Extract the (x, y) coordinate from the center of the cell holding the provided text.  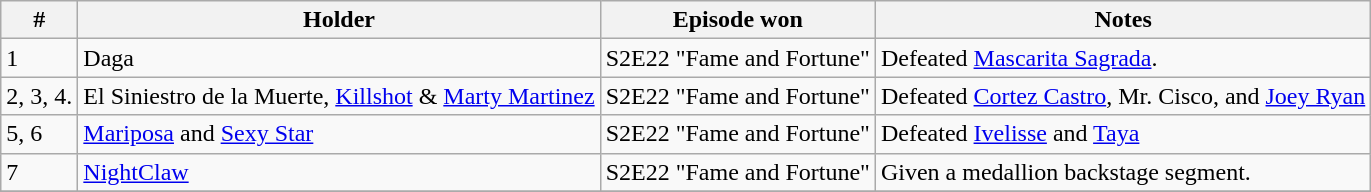
Daga (339, 58)
2, 3, 4. (40, 96)
Episode won (738, 20)
1 (40, 58)
Defeated Cortez Castro, Mr. Cisco, and Joey Ryan (1122, 96)
Defeated Ivelisse and Taya (1122, 134)
Given a medallion backstage segment. (1122, 172)
NightClaw (339, 172)
Notes (1122, 20)
El Siniestro de la Muerte, Killshot & Marty Martinez (339, 96)
Holder (339, 20)
7 (40, 172)
5, 6 (40, 134)
Mariposa and Sexy Star (339, 134)
# (40, 20)
Defeated Mascarita Sagrada. (1122, 58)
